Detect which cell encompasses the target text, then output its [X, Y] center coordinate. 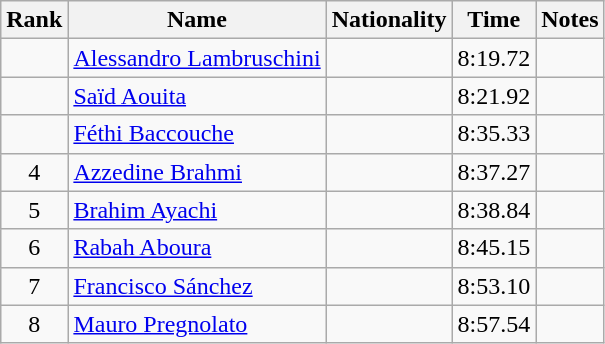
8:57.54 [494, 324]
8:37.27 [494, 172]
Féthi Baccouche [197, 134]
8:21.92 [494, 96]
5 [34, 210]
Rabah Aboura [197, 248]
Rank [34, 20]
8:19.72 [494, 58]
Azzedine Brahmi [197, 172]
Francisco Sánchez [197, 286]
8:38.84 [494, 210]
Saïd Aouita [197, 96]
8:53.10 [494, 286]
8:45.15 [494, 248]
Time [494, 20]
Brahim Ayachi [197, 210]
4 [34, 172]
8:35.33 [494, 134]
Notes [570, 20]
Mauro Pregnolato [197, 324]
Name [197, 20]
8 [34, 324]
6 [34, 248]
Nationality [389, 20]
Alessandro Lambruschini [197, 58]
7 [34, 286]
